From the cell containing the given text, extract its center point as [X, Y] coordinate. 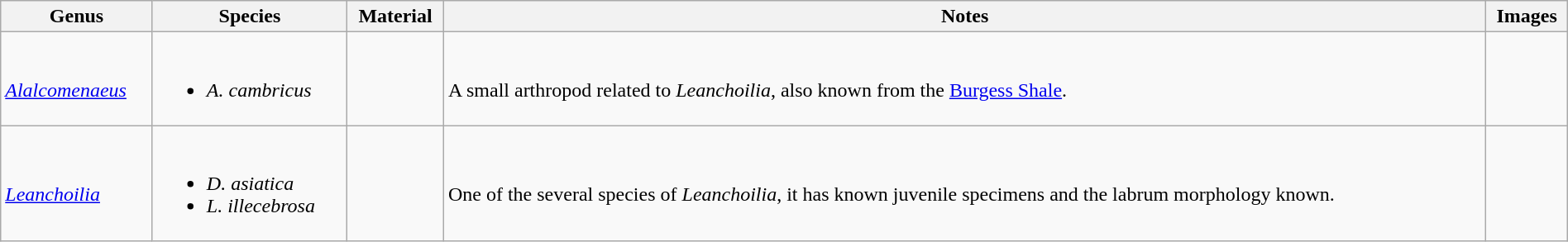
D. asiaticaL. illecebrosa [250, 183]
Alalcomenaeus [77, 79]
Species [250, 17]
Leanchoilia [77, 183]
Images [1527, 17]
A small arthropod related to Leanchoilia, also known from the Burgess Shale. [964, 79]
A. cambricus [250, 79]
Genus [77, 17]
Material [395, 17]
One of the several species of Leanchoilia, it has known juvenile specimens and the labrum morphology known. [964, 183]
Notes [964, 17]
